Search for the cell housing the specified text and yield its [X, Y] center coordinate. 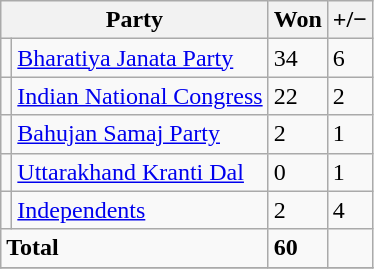
Bahujan Samaj Party [140, 134]
Party [134, 20]
0 [298, 172]
60 [298, 248]
34 [298, 58]
4 [350, 210]
6 [350, 58]
Uttarakhand Kranti Dal [140, 172]
22 [298, 96]
Bharatiya Janata Party [140, 58]
Total [134, 248]
Indian National Congress [140, 96]
Independents [140, 210]
Won [298, 20]
+/− [350, 20]
